Detect which cell encompasses the target text, then output its (X, Y) center coordinate. 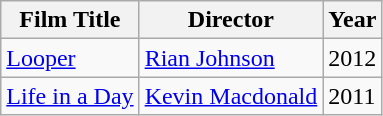
Life in a Day (70, 96)
Looper (70, 58)
Director (231, 20)
Film Title (70, 20)
Rian Johnson (231, 58)
Year (352, 20)
2011 (352, 96)
2012 (352, 58)
Kevin Macdonald (231, 96)
